Locate the cell with the specified text and output its [X, Y] center coordinate. 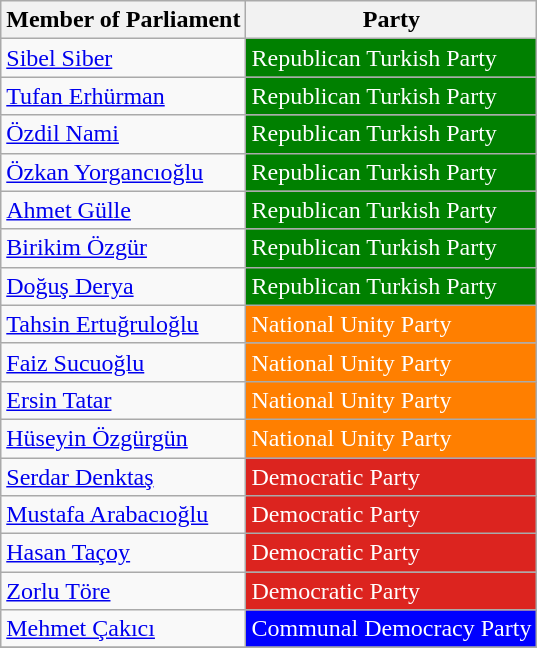
Hüseyin Özgürgün [124, 438]
Mehmet Çakıcı [124, 629]
Mustafa Arabacıoğlu [124, 515]
Tahsin Ertuğruloğlu [124, 324]
Tufan Erhürman [124, 96]
Birikim Özgür [124, 248]
Ersin Tatar [124, 400]
Faiz Sucuoğlu [124, 362]
Party [392, 20]
Communal Democracy Party [392, 629]
Serdar Denktaş [124, 477]
Doğuş Derya [124, 286]
Ahmet Gülle [124, 210]
Member of Parliament [124, 20]
Hasan Taçoy [124, 553]
Zorlu Töre [124, 591]
Özkan Yorgancıoğlu [124, 172]
Özdil Nami [124, 134]
Sibel Siber [124, 58]
